Search for the cell housing the specified text and yield its (x, y) center coordinate. 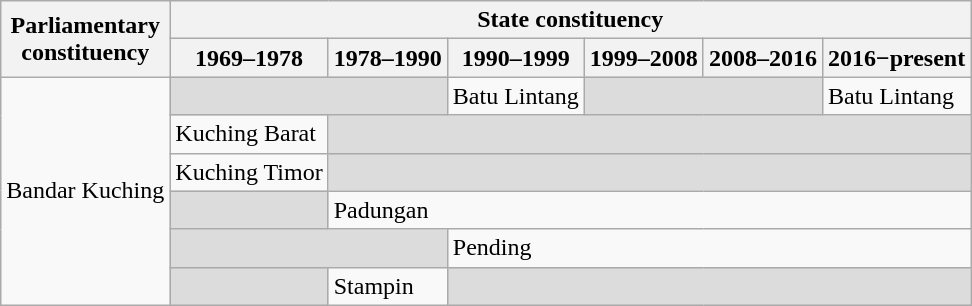
1999–2008 (644, 58)
Parliamentaryconstituency (86, 39)
Bandar Kuching (86, 191)
Padungan (650, 210)
1969–1978 (249, 58)
2008–2016 (762, 58)
Pending (708, 248)
Kuching Barat (249, 134)
1990–1999 (516, 58)
Kuching Timor (249, 172)
2016−present (896, 58)
1978–1990 (388, 58)
State constituency (570, 20)
Stampin (388, 286)
